Return (x, y) of the center of cell containing provided text 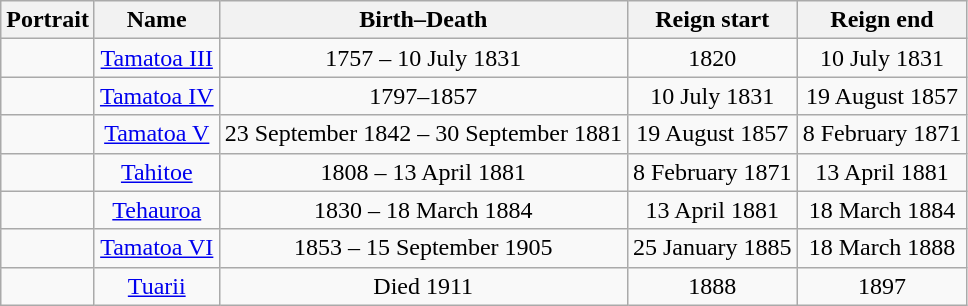
1830 – 18 March 1884 (423, 210)
Tamatoa IV (156, 96)
1897 (882, 286)
25 January 1885 (712, 248)
1853 – 15 September 1905 (423, 248)
1888 (712, 286)
Tamatoa VI (156, 248)
Birth–Death (423, 20)
Tahitoe (156, 172)
Tehauroa (156, 210)
18 March 1888 (882, 248)
23 September 1842 – 30 September 1881 (423, 134)
Died 1911 (423, 286)
18 March 1884 (882, 210)
1820 (712, 58)
Tamatoa III (156, 58)
1757 – 10 July 1831 (423, 58)
1797–1857 (423, 96)
1808 – 13 April 1881 (423, 172)
Name (156, 20)
Portrait (48, 20)
Reign start (712, 20)
Reign end (882, 20)
Tuarii (156, 286)
Tamatoa V (156, 134)
